Identify which cell holds the provided text, then report its (x, y) central coordinate. 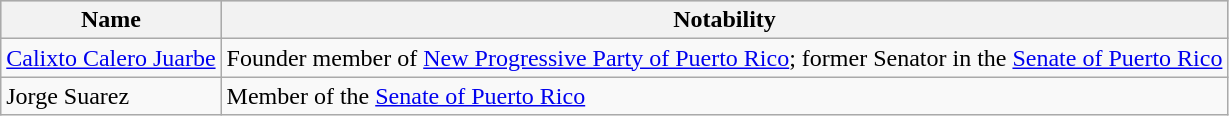
Name (111, 20)
Member of the Senate of Puerto Rico (724, 96)
Jorge Suarez (111, 96)
Founder member of New Progressive Party of Puerto Rico; former Senator in the Senate of Puerto Rico (724, 58)
Notability (724, 20)
Calixto Calero Juarbe (111, 58)
